Return [X, Y] of the center of cell containing provided text 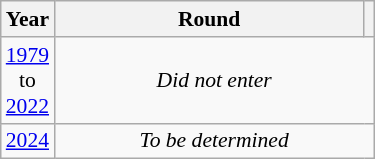
To be determined [214, 141]
Round [209, 19]
Year [28, 19]
Did not enter [214, 80]
2024 [28, 141]
1979to2022 [28, 80]
